Detect which cell encompasses the target text, then output its [x, y] center coordinate. 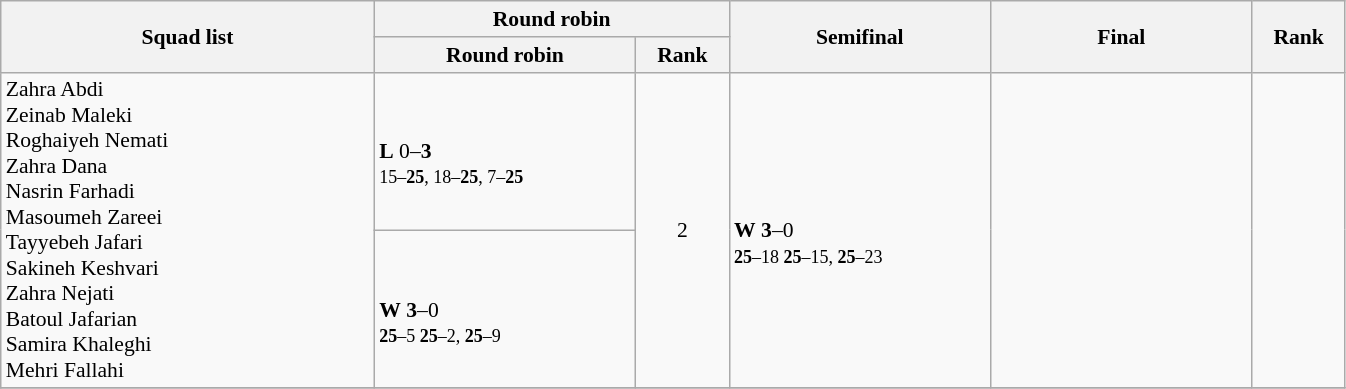
W 3–025–5 25–2, 25–9 [504, 309]
2 [682, 230]
W 3–025–18 25–15, 25–23 [860, 230]
Semifinal [860, 36]
Final [1120, 36]
L 0–315–25, 18–25, 7–25 [504, 151]
Squad list [188, 36]
